Pinpoint the cell where the given text exists, returning its [x, y] midpoint coordinate. 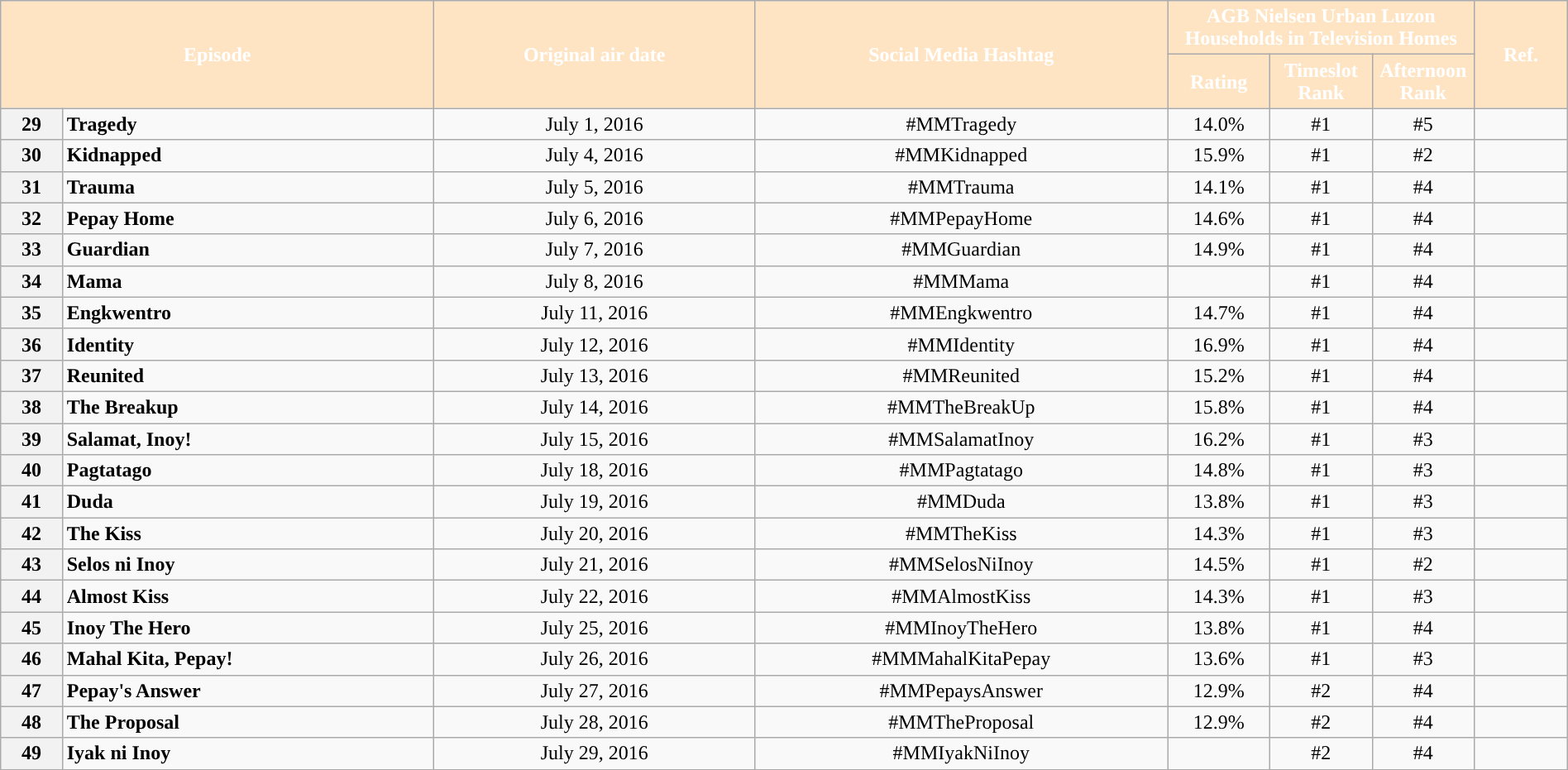
July 22, 2016 [595, 596]
#MMIdentity [961, 344]
#MMMama [961, 281]
16.2% [1219, 439]
The Kiss [248, 533]
#MMAlmostKiss [961, 596]
14.1% [1219, 187]
The Proposal [248, 722]
43 [31, 565]
Kidnapped [248, 155]
Selos ni Inoy [248, 565]
Iyak ni Inoy [248, 753]
#MMTrauma [961, 187]
#MMDuda [961, 502]
July 21, 2016 [595, 565]
Timeslot Rank [1321, 81]
Reunited [248, 375]
14.0% [1219, 124]
July 12, 2016 [595, 344]
36 [31, 344]
July 15, 2016 [595, 439]
Guardian [248, 250]
Afternoon Rank [1423, 81]
July 28, 2016 [595, 722]
#MMTheKiss [961, 533]
15.2% [1219, 375]
#MMPepaysAnswer [961, 691]
Salamat, Inoy! [248, 439]
July 27, 2016 [595, 691]
Almost Kiss [248, 596]
July 13, 2016 [595, 375]
#MMMahalKitaPepay [961, 659]
July 25, 2016 [595, 628]
30 [31, 155]
32 [31, 218]
July 1, 2016 [595, 124]
#MMEngkwentro [961, 313]
13.6% [1219, 659]
39 [31, 439]
#MMTheBreakUp [961, 407]
Identity [248, 344]
31 [31, 187]
33 [31, 250]
45 [31, 628]
AGB Nielsen Urban Luzon Households in Television Homes [1322, 28]
The Breakup [248, 407]
44 [31, 596]
34 [31, 281]
July 6, 2016 [595, 218]
#MMTheProposal [961, 722]
July 19, 2016 [595, 502]
Duda [248, 502]
July 20, 2016 [595, 533]
48 [31, 722]
#5 [1423, 124]
#MMPagtatago [961, 471]
#MMInoyTheHero [961, 628]
July 7, 2016 [595, 250]
#MMKidnapped [961, 155]
July 8, 2016 [595, 281]
Engkwentro [248, 313]
#MMSelosNiInoy [961, 565]
46 [31, 659]
42 [31, 533]
July 5, 2016 [595, 187]
#MMReunited [961, 375]
47 [31, 691]
37 [31, 375]
Pagtatago [248, 471]
Trauma [248, 187]
#MMSalamatInoy [961, 439]
#MMIyakNiInoy [961, 753]
Episode [218, 55]
41 [31, 502]
14.6% [1219, 218]
Social Media Hashtag [961, 55]
Pepay's Answer [248, 691]
Pepay Home [248, 218]
July 26, 2016 [595, 659]
July 11, 2016 [595, 313]
Rating [1219, 81]
July 14, 2016 [595, 407]
14.8% [1219, 471]
July 18, 2016 [595, 471]
#MMPepayHome [961, 218]
July 29, 2016 [595, 753]
Mahal Kita, Pepay! [248, 659]
July 4, 2016 [595, 155]
Tragedy [248, 124]
14.7% [1219, 313]
35 [31, 313]
14.5% [1219, 565]
#MMGuardian [961, 250]
Mama [248, 281]
38 [31, 407]
15.9% [1219, 155]
15.8% [1219, 407]
#MMTragedy [961, 124]
Inoy The Hero [248, 628]
Ref. [1522, 55]
29 [31, 124]
Original air date [595, 55]
40 [31, 471]
14.9% [1219, 250]
16.9% [1219, 344]
49 [31, 753]
